Search for the cell housing the specified text and yield its (x, y) center coordinate. 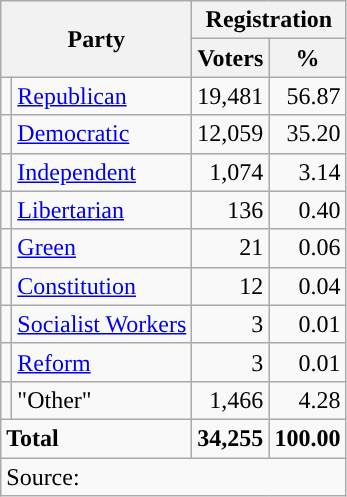
35.20 (308, 134)
21 (230, 248)
% (308, 58)
12 (230, 286)
Socialist Workers (102, 324)
34,255 (230, 438)
Libertarian (102, 210)
Voters (230, 58)
Source: (174, 477)
Independent (102, 172)
19,481 (230, 96)
Green (102, 248)
Registration (269, 20)
Democratic (102, 134)
"Other" (102, 400)
0.40 (308, 210)
1,074 (230, 172)
Constitution (102, 286)
0.04 (308, 286)
136 (230, 210)
Reform (102, 362)
12,059 (230, 134)
100.00 (308, 438)
3.14 (308, 172)
Republican (102, 96)
1,466 (230, 400)
56.87 (308, 96)
Party (96, 39)
4.28 (308, 400)
0.06 (308, 248)
Total (96, 438)
